From the cell containing the given text, extract its center point as [x, y] coordinate. 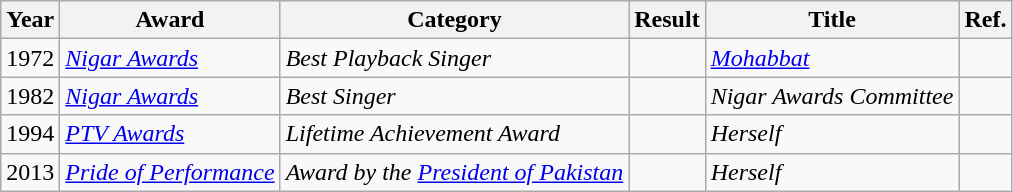
Best Playback Singer [454, 58]
Ref. [986, 20]
Year [30, 20]
2013 [30, 172]
Result [667, 20]
Mohabbat [832, 58]
Category [454, 20]
Nigar Awards Committee [832, 96]
1994 [30, 134]
Pride of Performance [170, 172]
Best Singer [454, 96]
Lifetime Achievement Award [454, 134]
Title [832, 20]
Award by the President of Pakistan [454, 172]
Award [170, 20]
1972 [30, 58]
1982 [30, 96]
PTV Awards [170, 134]
